Return [x, y] of the center of cell containing provided text 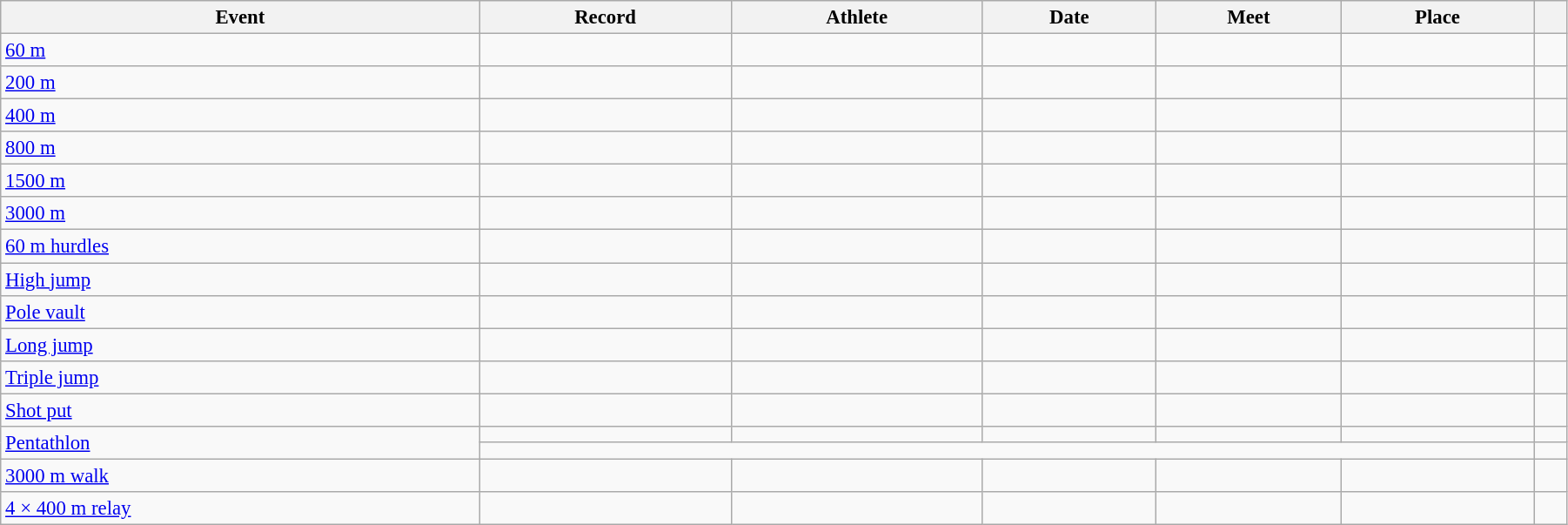
3000 m [240, 213]
Triple jump [240, 377]
Pentathlon [240, 443]
Athlete [856, 17]
Place [1437, 17]
60 m hurdles [240, 246]
400 m [240, 116]
High jump [240, 279]
Date [1069, 17]
Record [606, 17]
Long jump [240, 345]
4 × 400 m relay [240, 508]
Event [240, 17]
Meet [1250, 17]
3000 m walk [240, 475]
Shot put [240, 410]
60 m [240, 50]
800 m [240, 148]
1500 m [240, 181]
200 m [240, 83]
Pole vault [240, 312]
